Provide the [X, Y] coordinate of the cell's center where the given text is located.  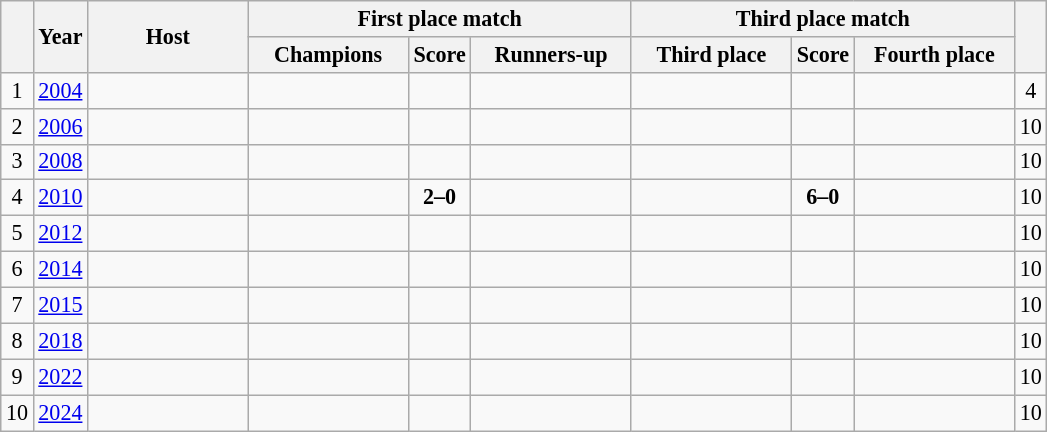
2 [17, 126]
Host [168, 36]
5 [17, 233]
2014 [60, 269]
6–0 [824, 198]
9 [17, 377]
8 [17, 341]
2015 [60, 305]
2–0 [440, 198]
Runners-up [551, 54]
2022 [60, 377]
Year [60, 36]
Third place [711, 54]
2008 [60, 162]
2010 [60, 198]
3 [17, 162]
2024 [60, 412]
First place match [440, 18]
2006 [60, 126]
Third place match [822, 18]
7 [17, 305]
2018 [60, 341]
6 [17, 269]
2004 [60, 90]
1 [17, 90]
Fourth place [934, 54]
Champions [328, 54]
2012 [60, 233]
